Return the [x, y] coordinate for the center point of the cell that contains the specified text.  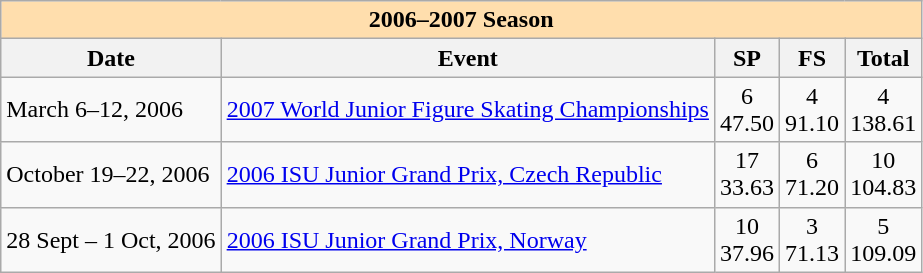
March 6–12, 2006 [111, 110]
2006–2007 Season [462, 20]
6 47.50 [746, 110]
17 33.63 [746, 174]
4 138.61 [884, 110]
10 37.96 [746, 240]
2006 ISU Junior Grand Prix, Norway [468, 240]
October 19–22, 2006 [111, 174]
FS [812, 58]
Date [111, 58]
SP [746, 58]
4 91.10 [812, 110]
Event [468, 58]
6 71.20 [812, 174]
10 104.83 [884, 174]
5 109.09 [884, 240]
28 Sept – 1 Oct, 2006 [111, 240]
2006 ISU Junior Grand Prix, Czech Republic [468, 174]
Total [884, 58]
2007 World Junior Figure Skating Championships [468, 110]
3 71.13 [812, 240]
